From the cell containing the given text, extract its center point as (X, Y) coordinate. 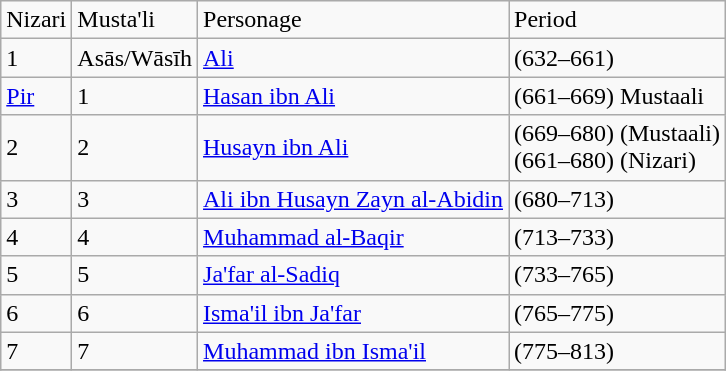
Muhammad ibn Isma'il (354, 351)
(661–669) Mustaali (618, 96)
Ja'far al-Sadiq (354, 275)
Ali (354, 58)
(765–775) (618, 313)
Ali ibn Husayn Zayn al-Abidin (354, 199)
(669–680) (Mustaali)(661–680) (Nizari) (618, 148)
(680–713) (618, 199)
Personage (354, 20)
Husayn ibn Ali (354, 148)
(733–765) (618, 275)
Hasan ibn Ali (354, 96)
Nizari (36, 20)
(775–813) (618, 351)
Period (618, 20)
Musta'li (135, 20)
Asās/Wāsīh (135, 58)
Isma'il ibn Ja'far (354, 313)
Pir (36, 96)
(713–733) (618, 237)
(632–661) (618, 58)
Muhammad al-Baqir (354, 237)
